Pinpoint the cell where the given text exists, returning its (x, y) midpoint coordinate. 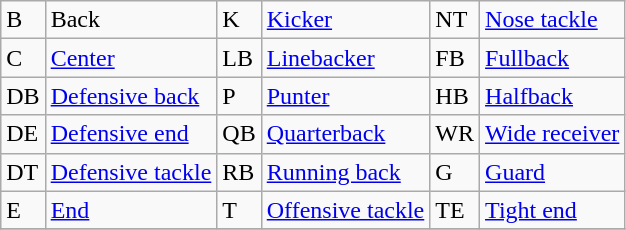
E (23, 210)
DE (23, 134)
Defensive tackle (131, 172)
WR (455, 134)
Tight end (552, 210)
Defensive back (131, 96)
C (23, 58)
NT (455, 20)
DT (23, 172)
T (239, 210)
Quarterback (346, 134)
TE (455, 210)
HB (455, 96)
K (239, 20)
Punter (346, 96)
RB (239, 172)
LB (239, 58)
Guard (552, 172)
Defensive end (131, 134)
Halfback (552, 96)
P (239, 96)
Center (131, 58)
Fullback (552, 58)
Linebacker (346, 58)
Offensive tackle (346, 210)
FB (455, 58)
B (23, 20)
DB (23, 96)
G (455, 172)
Nose tackle (552, 20)
End (131, 210)
QB (239, 134)
Running back (346, 172)
Kicker (346, 20)
Back (131, 20)
Wide receiver (552, 134)
